From the cell containing the given text, extract its center point as (X, Y) coordinate. 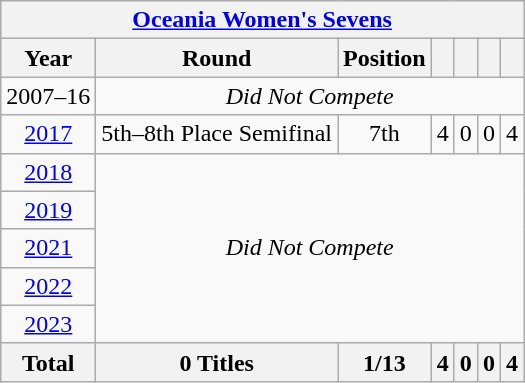
7th (385, 134)
2021 (48, 248)
2023 (48, 324)
2017 (48, 134)
2022 (48, 286)
2018 (48, 172)
Year (48, 58)
2019 (48, 210)
0 Titles (217, 362)
Round (217, 58)
1/13 (385, 362)
Total (48, 362)
5th–8th Place Semifinal (217, 134)
Position (385, 58)
Oceania Women's Sevens (262, 20)
2007–16 (48, 96)
